Extract the (x, y) coordinate from the center of the cell holding the provided text.  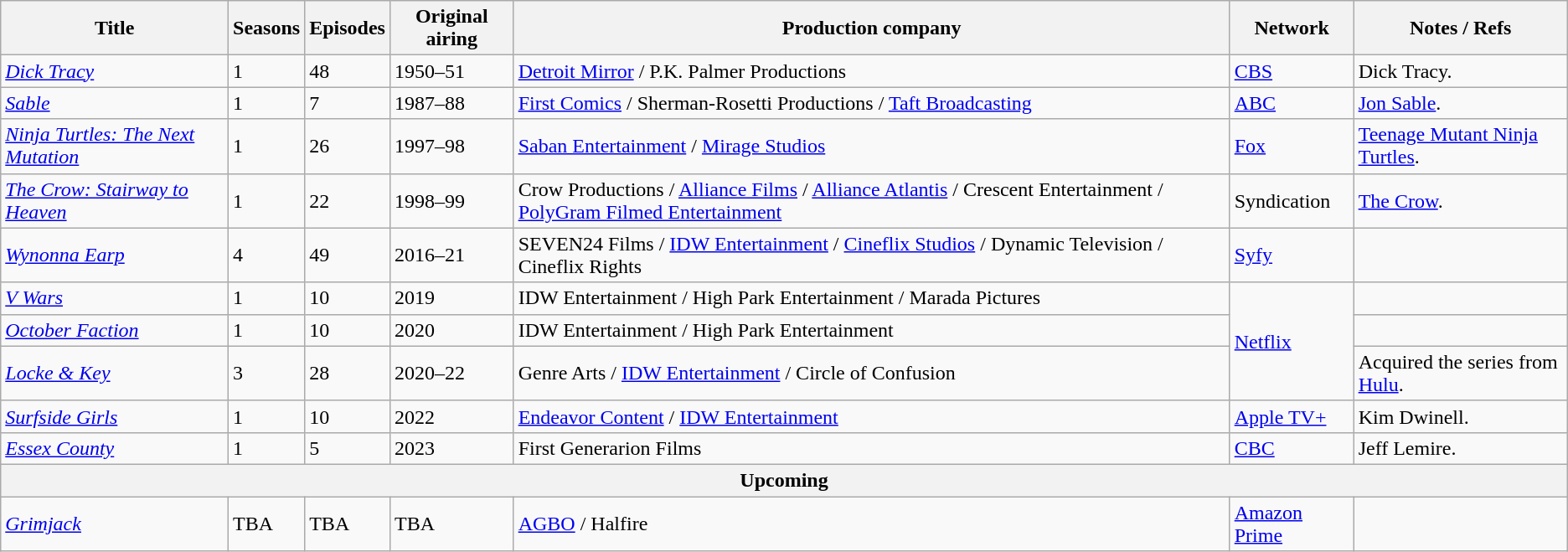
Syfy (1292, 255)
Jon Sable. (1461, 103)
2020–22 (451, 374)
ABC (1292, 103)
1950–51 (451, 71)
Dick Tracy. (1461, 71)
3 (266, 374)
2019 (451, 298)
Grimjack (115, 523)
Saban Entertainment / Mirage Studios (871, 146)
22 (348, 201)
Essex County (115, 448)
The Crow. (1461, 201)
Locke & Key (115, 374)
Netflix (1292, 342)
5 (348, 448)
1998–99 (451, 201)
Crow Productions / Alliance Films / Alliance Atlantis / Crescent Entertainment / PolyGram Filmed Entertainment (871, 201)
2020 (451, 330)
CBS (1292, 71)
Dick Tracy (115, 71)
Syndication (1292, 201)
4 (266, 255)
26 (348, 146)
Endeavor Content / IDW Entertainment (871, 416)
2022 (451, 416)
48 (348, 71)
Original airing (451, 28)
Title (115, 28)
2023 (451, 448)
7 (348, 103)
Acquired the series from Hulu. (1461, 374)
AGBO / Halfire (871, 523)
2016–21 (451, 255)
Wynonna Earp (115, 255)
SEVEN24 Films / IDW Entertainment / Cineflix Studios / Dynamic Television / Cineflix Rights (871, 255)
Amazon Prime (1292, 523)
Ninja Turtles: The Next Mutation (115, 146)
IDW Entertainment / High Park Entertainment (871, 330)
First Comics / Sherman-Rosetti Productions / Taft Broadcasting (871, 103)
1987–88 (451, 103)
Teenage Mutant Ninja Turtles. (1461, 146)
28 (348, 374)
Upcoming (784, 480)
1997–98 (451, 146)
Kim Dwinell. (1461, 416)
The Crow: Stairway to Heaven (115, 201)
Sable (115, 103)
Notes / Refs (1461, 28)
IDW Entertainment / High Park Entertainment / Marada Pictures (871, 298)
Production company (871, 28)
Genre Arts / IDW Entertainment / Circle of Confusion (871, 374)
Network (1292, 28)
Seasons (266, 28)
CBC (1292, 448)
Detroit Mirror / P.K. Palmer Productions (871, 71)
Jeff Lemire. (1461, 448)
49 (348, 255)
Fox (1292, 146)
First Generarion Films (871, 448)
Surfside Girls (115, 416)
Episodes (348, 28)
October Faction (115, 330)
V Wars (115, 298)
Apple TV+ (1292, 416)
